Pinpoint the cell where the given text exists, returning its [X, Y] midpoint coordinate. 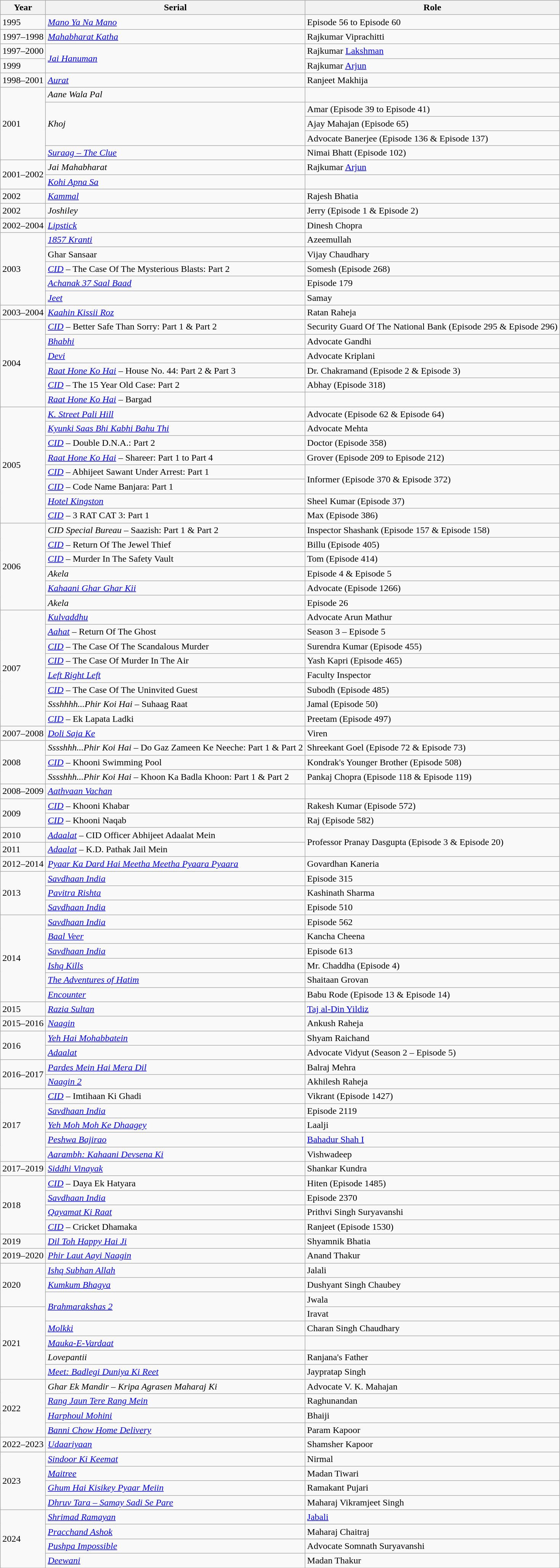
Bhaiji [432, 1415]
Maharaj Vikramjeet Singh [432, 1502]
The Adventures of Hatim [175, 980]
Ranjeet Makhija [432, 80]
Ranjana's Father [432, 1358]
Tom (Episode 414) [432, 559]
Jai Mahabharat [175, 167]
Naagin 2 [175, 1081]
Advocate Arun Mathur [432, 617]
Raat Hone Ko Hai – Bargad [175, 399]
Jai Hanuman [175, 58]
CID – Khooni Khabar [175, 806]
Advocate (Episode 62 & Episode 64) [432, 414]
Abhay (Episode 318) [432, 385]
Nimai Bhatt (Episode 102) [432, 153]
Shyam Raichand [432, 1038]
Episode 2119 [432, 1111]
2015–2016 [23, 1023]
Deewani [175, 1560]
Serial [175, 8]
2007–2008 [23, 733]
Jwala [432, 1299]
2008–2009 [23, 791]
2003–2004 [23, 312]
Udaariyaan [175, 1444]
Siddhi Vinayak [175, 1169]
K. Street Pali Hill [175, 414]
Shreekant Goel (Episode 72 & Episode 73) [432, 748]
Ratan Raheja [432, 312]
Raat Hone Ko Hai – Shareer: Part 1 to Part 4 [175, 458]
Brahmarakshas 2 [175, 1306]
Raat Hone Ko Hai – House No. 44: Part 2 & Part 3 [175, 370]
Hiten (Episode 1485) [432, 1183]
Dinesh Chopra [432, 225]
CID – 3 RAT CAT 3: Part 1 [175, 516]
1999 [23, 66]
Kaahin Kissii Roz [175, 312]
Maharaj Chaitraj [432, 1531]
Mahabharat Katha [175, 37]
Ssshhhh...Phir Koi Hai – Suhaag Raat [175, 704]
2021 [23, 1343]
Episode 4 & Episode 5 [432, 574]
2013 [23, 893]
Sssshhh...Phir Koi Hai – Khoon Ka Badla Khoon: Part 1 & Part 2 [175, 777]
CID – The Case Of Murder In The Air [175, 661]
CID – Abhijeet Sawant Under Arrest: Part 1 [175, 472]
Billu (Episode 405) [432, 545]
2012–2014 [23, 864]
Professor Pranay Dasgupta (Episode 3 & Episode 20) [432, 842]
Kohi Apna Sa [175, 182]
Yeh Moh Moh Ke Dhaagey [175, 1125]
Sheel Kumar (Episode 37) [432, 501]
Raghunandan [432, 1401]
Episode 179 [432, 283]
Shrimad Ramayan [175, 1517]
Year [23, 8]
Dhruv Tara – Samay Sadi Se Pare [175, 1502]
2007 [23, 668]
Episode 315 [432, 878]
Subodh (Episode 485) [432, 690]
Lipstick [175, 225]
Baal Veer [175, 937]
Jeet [175, 298]
Qayamat Ki Raat [175, 1212]
Charan Singh Chaudhary [432, 1328]
Pardes Mein Hai Mera Dil [175, 1067]
Advocate Kriplani [432, 356]
Kahaani Ghar Ghar Kii [175, 588]
2019 [23, 1241]
2017–2019 [23, 1169]
Harphoul Mohini [175, 1415]
Ghar Ek Mandir – Kripa Agrasen Maharaj Ki [175, 1386]
Rajkumar Viprachitti [432, 37]
Episode 562 [432, 922]
Jerry (Episode 1 & Episode 2) [432, 211]
2019–2020 [23, 1256]
Kondrak's Younger Brother (Episode 508) [432, 762]
2010 [23, 835]
Banni Chow Home Delivery [175, 1430]
Ankush Raheja [432, 1023]
Ramakant Pujari [432, 1488]
2008 [23, 762]
2003 [23, 269]
Anand Thakur [432, 1256]
Advocate Vidyut (Season 2 – Episode 5) [432, 1052]
Episode 2370 [432, 1198]
2016–2017 [23, 1074]
2001 [23, 124]
CID – The Case Of The Mysterious Blasts: Part 2 [175, 269]
Aahat – Return Of The Ghost [175, 631]
CID – Better Safe Than Sorry: Part 1 & Part 2 [175, 327]
Advocate Mehta [432, 429]
Naagin [175, 1023]
Vishwadeep [432, 1154]
Ghum Hai Kisikey Pyaar Meiin [175, 1488]
Rajesh Bhatia [432, 196]
1857 Kranti [175, 240]
Aane Wala Pal [175, 95]
Jalali [432, 1270]
2024 [23, 1539]
Govardhan Kaneria [432, 864]
Achanak 37 Saal Baad [175, 283]
Raj (Episode 582) [432, 820]
Vijay Chaudhary [432, 254]
Pushpa Impossible [175, 1546]
2016 [23, 1045]
CID – The Case Of The Uninvited Guest [175, 690]
Yash Kapri (Episode 465) [432, 661]
1995 [23, 22]
Jaypratap Singh [432, 1372]
Phir Laut Aayi Naagin [175, 1256]
Kulvaddhu [175, 617]
2002–2004 [23, 225]
Prithvi Singh Suryavanshi [432, 1212]
Samay [432, 298]
Ishq Kills [175, 966]
Grover (Episode 209 to Episode 212) [432, 458]
Episode 510 [432, 908]
Dr. Chakramand (Episode 2 & Episode 3) [432, 370]
Jabali [432, 1517]
CID – Imtihaan Ki Ghadi [175, 1096]
Bahadur Shah I [432, 1140]
Aarambh: Kahaani Devsena Ki [175, 1154]
Preetam (Episode 497) [432, 719]
Akhilesh Raheja [432, 1081]
Informer (Episode 370 & Episode 372) [432, 479]
Madan Thakur [432, 1560]
Pyaar Ka Dard Hai Meetha Meetha Pyaara Pyaara [175, 864]
Ajay Mahajan (Episode 65) [432, 124]
Razia Sultan [175, 1009]
2020 [23, 1285]
Adaalat – K.D. Pathak Jail Mein [175, 849]
Babu Rode (Episode 13 & Episode 14) [432, 994]
CID – The 15 Year Old Case: Part 2 [175, 385]
Faculty Inspector [432, 675]
Pracchand Ashok [175, 1531]
Aurat [175, 80]
2005 [23, 464]
Shankar Kundra [432, 1169]
Max (Episode 386) [432, 516]
2023 [23, 1481]
Jamal (Episode 50) [432, 704]
CID – Khooni Naqab [175, 820]
Dushyant Singh Chaubey [432, 1285]
Param Kapoor [432, 1430]
CID Special Bureau – Saazish: Part 1 & Part 2 [175, 530]
CID – Murder In The Safety Vault [175, 559]
2009 [23, 813]
Kancha Cheena [432, 937]
Shaitaan Grovan [432, 980]
2022 [23, 1408]
Iravat [432, 1314]
Maitree [175, 1473]
Sindoor Ki Keemat [175, 1459]
Episode 26 [432, 602]
1998–2001 [23, 80]
Surendra Kumar (Episode 455) [432, 646]
Azeemullah [432, 240]
CID – Cricket Dhamaka [175, 1227]
Kyunki Saas Bhi Kabhi Bahu Thi [175, 429]
Season 3 – Episode 5 [432, 631]
Vikrant (Episode 1427) [432, 1096]
Ishq Subhan Allah [175, 1270]
1997–2000 [23, 51]
Hotel Kingston [175, 501]
Kashinath Sharma [432, 893]
2014 [23, 958]
Sssshhh...Phir Koi Hai – Do Gaz Zameen Ke Neeche: Part 1 & Part 2 [175, 748]
Adaalat – CID Officer Abhijeet Adaalat Mein [175, 835]
CID – Ek Lapata Ladki [175, 719]
Lovepantii [175, 1358]
Ranjeet (Episode 1530) [432, 1227]
2011 [23, 849]
Amar (Episode 39 to Episode 41) [432, 109]
Rakesh Kumar (Episode 572) [432, 806]
CID – Double D.N.A.: Part 2 [175, 443]
CID – Khooni Swimming Pool [175, 762]
Role [432, 8]
Doctor (Episode 358) [432, 443]
2022–2023 [23, 1444]
Inspector Shashank (Episode 157 & Episode 158) [432, 530]
Episode 56 to Episode 60 [432, 22]
Rang Jaun Tere Rang Mein [175, 1401]
Advocate Gandhi [432, 341]
Dil Toh Happy Hai Ji [175, 1241]
2004 [23, 363]
Shyamnik Bhatia [432, 1241]
Shamsher Kapoor [432, 1444]
CID – The Case Of The Scandalous Murder [175, 646]
2015 [23, 1009]
Advocate V. K. Mahajan [432, 1386]
Meet: Badlegi Duniya Ki Reet [175, 1372]
Pankaj Chopra (Episode 118 & Episode 119) [432, 777]
2006 [23, 566]
Pavitra Rishta [175, 893]
2018 [23, 1205]
Suraag – The Clue [175, 153]
Balraj Mehra [432, 1067]
Mauka-E-Vardaat [175, 1343]
1997–1998 [23, 37]
Mr. Chaddha (Episode 4) [432, 966]
Advocate Somnath Suryavanshi [432, 1546]
Aathvaan Vachan [175, 791]
Kammal [175, 196]
Doli Saja Ke [175, 733]
Security Guard Of The National Bank (Episode 295 & Episode 296) [432, 327]
Advocate Banerjee (Episode 136 & Episode 137) [432, 138]
2001–2002 [23, 174]
CID – Return Of The Jewel Thief [175, 545]
Mano Ya Na Mano [175, 22]
Laalji [432, 1125]
Adaalat [175, 1052]
Kumkum Bhagya [175, 1285]
Viren [432, 733]
CID – Code Name Banjara: Part 1 [175, 487]
Left Right Left [175, 675]
Joshiley [175, 211]
Peshwa Bajirao [175, 1140]
Episode 613 [432, 951]
Madan Tiwari [432, 1473]
Devi [175, 356]
Molkki [175, 1328]
Somesh (Episode 268) [432, 269]
Taj al-Din Yildiz [432, 1009]
Khoj [175, 124]
Bhabhi [175, 341]
Yeh Hai Mohabbatein [175, 1038]
2017 [23, 1125]
Advocate (Episode 1266) [432, 588]
Rajkumar Lakshman [432, 51]
Encounter [175, 994]
Nirmal [432, 1459]
CID – Daya Ek Hatyara [175, 1183]
Ghar Sansaar [175, 254]
